Output the (x, y) coordinate of the center of the cell containing the given text.  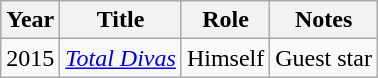
Total Divas (121, 58)
Guest star (324, 58)
Himself (225, 58)
Notes (324, 20)
2015 (30, 58)
Title (121, 20)
Role (225, 20)
Year (30, 20)
